Identify which cell holds the provided text, then report its (x, y) central coordinate. 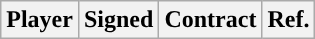
Ref. (288, 20)
Signed (118, 20)
Contract (210, 20)
Player (40, 20)
